From the cell containing the given text, extract its center point as (x, y) coordinate. 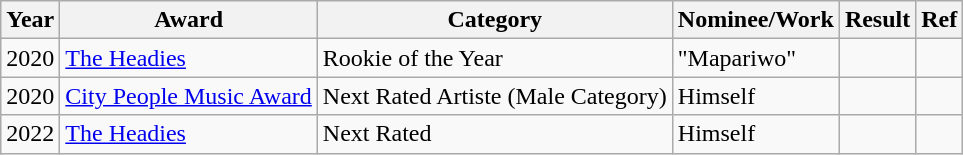
"Mapariwo" (756, 58)
Result (877, 20)
Next Rated Artiste (Male Category) (494, 96)
Year (30, 20)
Award (189, 20)
Ref (940, 20)
Nominee/Work (756, 20)
Next Rated (494, 134)
City People Music Award (189, 96)
Category (494, 20)
Rookie of the Year (494, 58)
2022 (30, 134)
